Return the [X, Y] coordinate for the center point of the cell that contains the specified text.  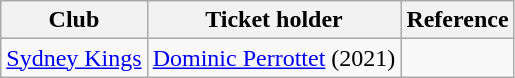
Dominic Perrottet (2021) [274, 58]
Club [74, 20]
Sydney Kings [74, 58]
Reference [458, 20]
Ticket holder [274, 20]
